Capture the cell that displays the provided text and extract its [x, y] central coordinate. 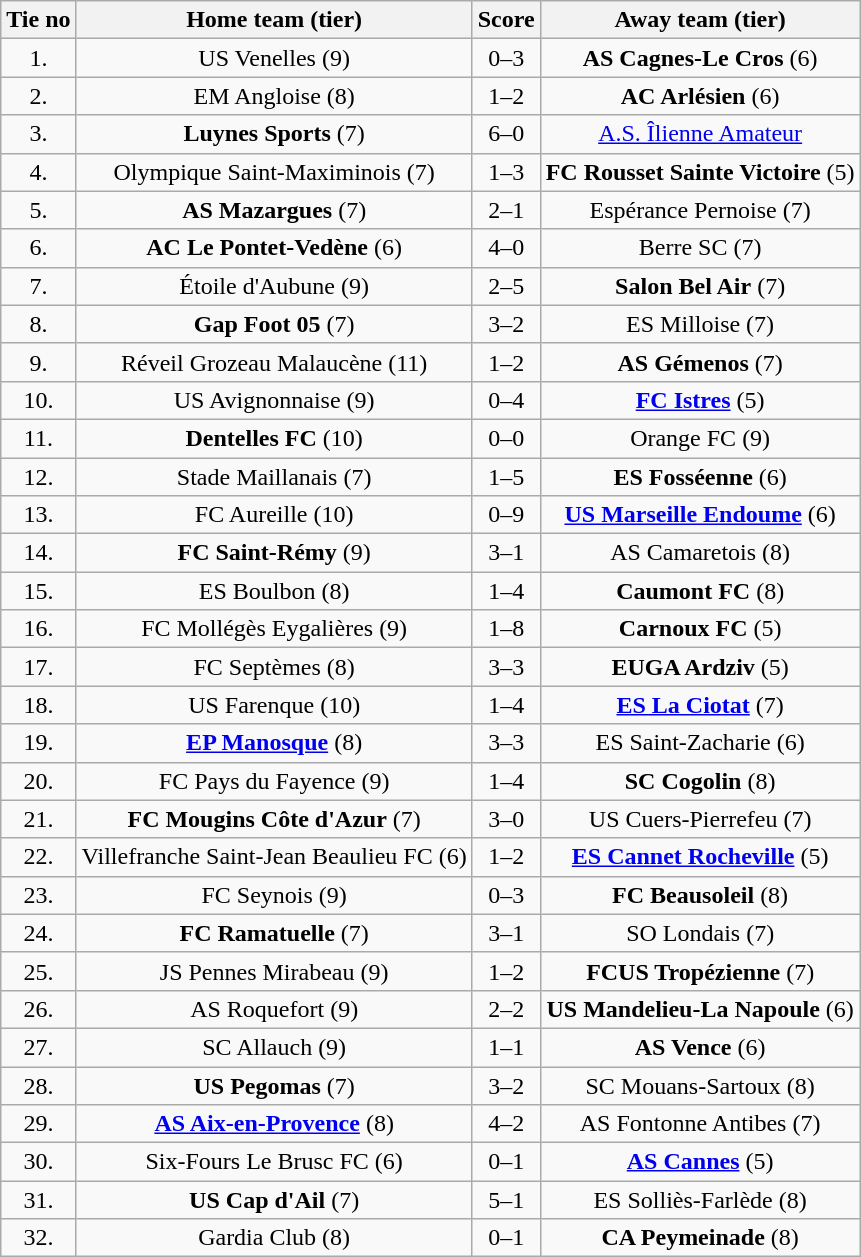
FC Pays du Fayence (9) [274, 781]
25. [38, 971]
ES Saint-Zacharie (6) [700, 743]
US Mandelieu-La Napoule (6) [700, 1009]
0–9 [506, 515]
15. [38, 591]
FC Beausoleil (8) [700, 895]
Carnoux FC (5) [700, 629]
Six-Fours Le Brusc FC (6) [274, 1162]
ES Solliès-Farlède (8) [700, 1200]
Orange FC (9) [700, 438]
AC Le Pontet-Vedène (6) [274, 248]
AC Arlésien (6) [700, 96]
ES Milloise (7) [700, 324]
6–0 [506, 134]
2–1 [506, 210]
0–4 [506, 400]
2. [38, 96]
FC Mollégès Eygalières (9) [274, 629]
US Marseille Endoume (6) [700, 515]
Berre SC (7) [700, 248]
Luynes Sports (7) [274, 134]
2–2 [506, 1009]
AS Aix-en-Provence (8) [274, 1124]
Tie no [38, 20]
AS Fontonne Antibes (7) [700, 1124]
3–0 [506, 819]
7. [38, 286]
SO Londais (7) [700, 933]
AS Mazargues (7) [274, 210]
16. [38, 629]
31. [38, 1200]
32. [38, 1238]
2–5 [506, 286]
ES Cannet Rocheville (5) [700, 857]
ES Boulbon (8) [274, 591]
19. [38, 743]
4–2 [506, 1124]
US Cap d'Ail (7) [274, 1200]
Score [506, 20]
AS Camaretois (8) [700, 553]
FCUS Tropézienne (7) [700, 971]
AS Vence (6) [700, 1047]
FC Septèmes (8) [274, 667]
17. [38, 667]
FC Mougins Côte d'Azur (7) [274, 819]
29. [38, 1124]
Stade Maillanais (7) [274, 477]
30. [38, 1162]
ES La Ciotat (7) [700, 705]
CA Peymeinade (8) [700, 1238]
ES Fosséenne (6) [700, 477]
28. [38, 1085]
Réveil Grozeau Malaucène (11) [274, 362]
EP Manosque (8) [274, 743]
5. [38, 210]
13. [38, 515]
1–8 [506, 629]
FC Ramatuelle (7) [274, 933]
AS Roquefort (9) [274, 1009]
1. [38, 58]
A.S. Îlienne Amateur [700, 134]
FC Aureille (10) [274, 515]
US Farenque (10) [274, 705]
Home team (tier) [274, 20]
Villefranche Saint-Jean Beaulieu FC (6) [274, 857]
FC Seynois (9) [274, 895]
4–0 [506, 248]
26. [38, 1009]
Caumont FC (8) [700, 591]
SC Cogolin (8) [700, 781]
Étoile d'Aubune (9) [274, 286]
AS Gémenos (7) [700, 362]
24. [38, 933]
5–1 [506, 1200]
10. [38, 400]
AS Cagnes-Le Cros (6) [700, 58]
0–0 [506, 438]
Espérance Pernoise (7) [700, 210]
4. [38, 172]
23. [38, 895]
US Venelles (9) [274, 58]
AS Cannes (5) [700, 1162]
1–5 [506, 477]
22. [38, 857]
6. [38, 248]
US Pegomas (7) [274, 1085]
Salon Bel Air (7) [700, 286]
18. [38, 705]
FC Saint-Rémy (9) [274, 553]
EM Angloise (8) [274, 96]
1–3 [506, 172]
Dentelles FC (10) [274, 438]
9. [38, 362]
Gardia Club (8) [274, 1238]
27. [38, 1047]
11. [38, 438]
JS Pennes Mirabeau (9) [274, 971]
14. [38, 553]
3. [38, 134]
Away team (tier) [700, 20]
US Avignonnaise (9) [274, 400]
20. [38, 781]
21. [38, 819]
EUGA Ardziv (5) [700, 667]
Gap Foot 05 (7) [274, 324]
US Cuers-Pierrefeu (7) [700, 819]
Olympique Saint-Maximinois (7) [274, 172]
SC Mouans-Sartoux (8) [700, 1085]
FC Rousset Sainte Victoire (5) [700, 172]
FC Istres (5) [700, 400]
SC Allauch (9) [274, 1047]
1–1 [506, 1047]
12. [38, 477]
8. [38, 324]
